Find where the given text appears and provide that cell's center as (X, Y) coordinate. 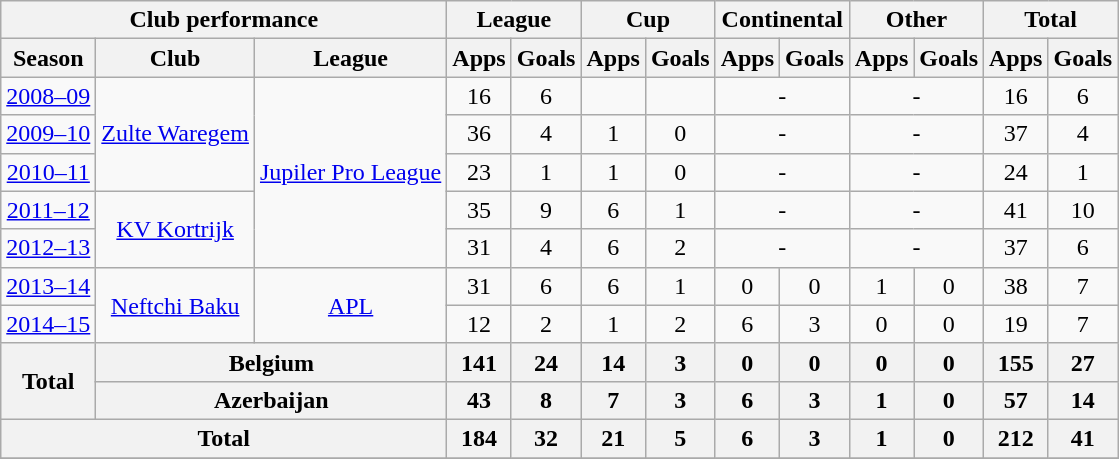
27 (1083, 362)
8 (546, 400)
Club performance (224, 20)
Continental (782, 20)
2010–11 (48, 172)
Jupiler Pro League (350, 172)
9 (546, 210)
Azerbaijan (272, 400)
Zulte Waregem (176, 134)
10 (1083, 210)
Belgium (272, 362)
Other (916, 20)
57 (1016, 400)
2011–12 (48, 210)
43 (479, 400)
35 (479, 210)
12 (479, 324)
KV Kortrijk (176, 229)
2009–10 (48, 134)
21 (613, 438)
32 (546, 438)
Cup (648, 20)
Neftchi Baku (176, 305)
Club (176, 58)
2014–15 (48, 324)
36 (479, 134)
23 (479, 172)
APL (350, 305)
2013–14 (48, 286)
141 (479, 362)
19 (1016, 324)
5 (680, 438)
155 (1016, 362)
184 (479, 438)
2008–09 (48, 96)
Season (48, 58)
212 (1016, 438)
2012–13 (48, 248)
38 (1016, 286)
